For the text-containing cell, return its midpoint in [X, Y] coordinate format. 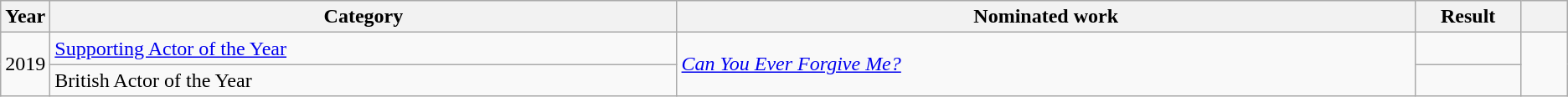
2019 [25, 64]
Nominated work [1045, 17]
Category [364, 17]
British Actor of the Year [364, 80]
Supporting Actor of the Year [364, 48]
Result [1467, 17]
Year [25, 17]
Can You Ever Forgive Me? [1045, 64]
